Search for the cell housing the specified text and yield its [X, Y] center coordinate. 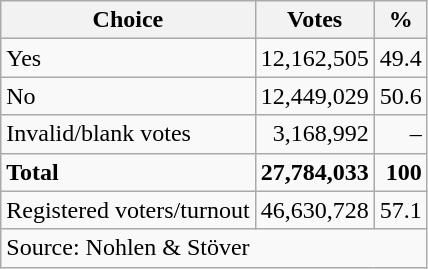
Invalid/blank votes [128, 134]
27,784,033 [314, 172]
46,630,728 [314, 210]
50.6 [400, 96]
12,449,029 [314, 96]
Votes [314, 20]
Choice [128, 20]
Total [128, 172]
100 [400, 172]
57.1 [400, 210]
Yes [128, 58]
Registered voters/turnout [128, 210]
12,162,505 [314, 58]
Source: Nohlen & Stöver [214, 248]
No [128, 96]
49.4 [400, 58]
3,168,992 [314, 134]
% [400, 20]
– [400, 134]
